Determine the (x, y) coordinate at the center of the cell enclosing the given text.  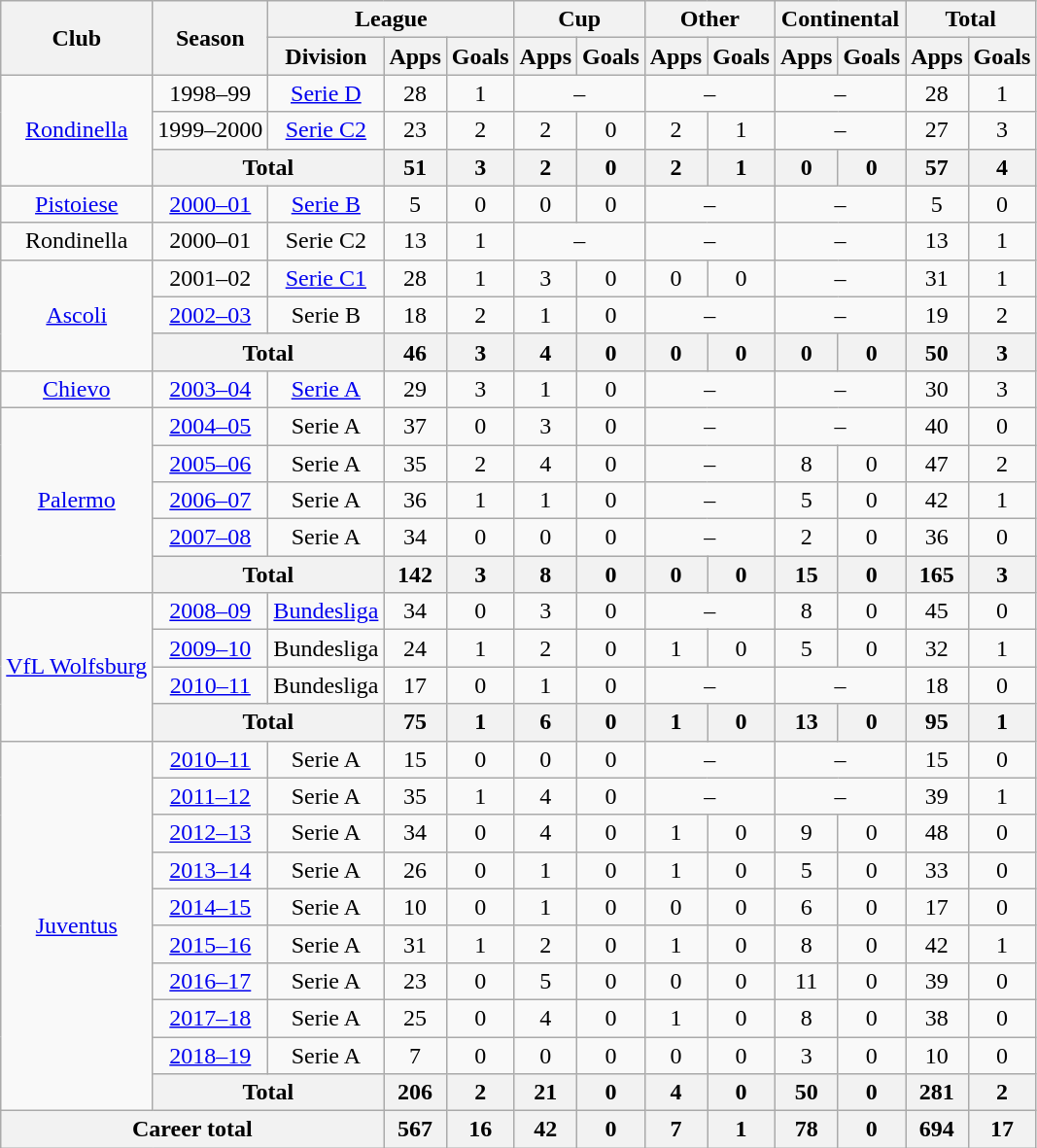
57 (937, 167)
2007–08 (210, 538)
46 (415, 352)
2001–02 (210, 278)
40 (937, 426)
38 (937, 1018)
Ascoli (77, 315)
51 (415, 167)
37 (415, 426)
Continental (840, 19)
27 (937, 130)
Division (327, 56)
26 (415, 870)
2005–06 (210, 464)
Career total (192, 1130)
2017–18 (210, 1018)
165 (937, 574)
Season (210, 38)
33 (937, 870)
Club (77, 38)
11 (806, 981)
2002–03 (210, 315)
2004–05 (210, 426)
VfL Wolfsburg (77, 667)
Cup (579, 19)
21 (545, 1093)
2013–14 (210, 870)
45 (937, 611)
694 (937, 1130)
2015–16 (210, 944)
2011–12 (210, 796)
League (391, 19)
Serie D (327, 93)
24 (415, 648)
32 (937, 648)
281 (937, 1093)
19 (937, 315)
2006–07 (210, 501)
29 (415, 389)
2009–10 (210, 648)
47 (937, 464)
1998–99 (210, 93)
Pistoiese (77, 204)
142 (415, 574)
2014–15 (210, 907)
Juventus (77, 925)
1999–2000 (210, 130)
30 (937, 389)
206 (415, 1093)
75 (415, 722)
78 (806, 1130)
2018–19 (210, 1055)
Chievo (77, 389)
2016–17 (210, 981)
2012–13 (210, 833)
2008–09 (210, 611)
567 (415, 1130)
Other (709, 19)
9 (806, 833)
2003–04 (210, 389)
Serie C1 (327, 278)
25 (415, 1018)
16 (480, 1130)
Palermo (77, 500)
95 (937, 722)
48 (937, 833)
